For the text-containing cell, return its midpoint in (x, y) coordinate format. 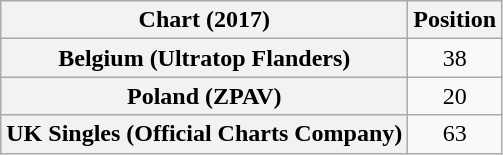
UK Singles (Official Charts Company) (204, 134)
Poland (ZPAV) (204, 96)
38 (455, 58)
Chart (2017) (204, 20)
20 (455, 96)
Position (455, 20)
Belgium (Ultratop Flanders) (204, 58)
63 (455, 134)
